Return the [x, y] coordinate for the center point of the cell that contains the specified text.  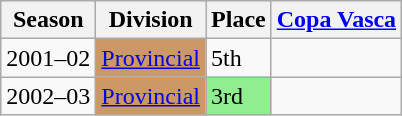
Division [151, 20]
2001–02 [48, 58]
Copa Vasca [336, 20]
3rd [239, 96]
Place [239, 20]
5th [239, 58]
2002–03 [48, 96]
Season [48, 20]
